Detect which cell encompasses the target text, then output its [X, Y] center coordinate. 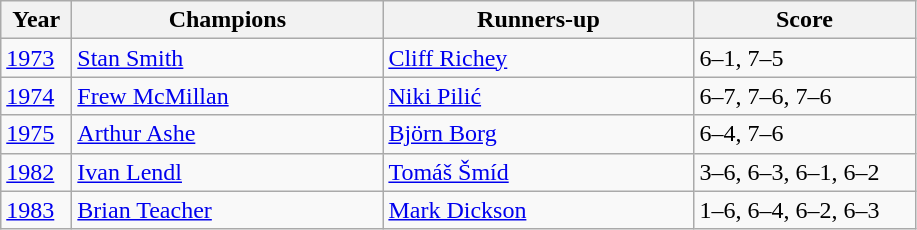
1973 [36, 58]
Tomáš Šmíd [538, 172]
Niki Pilić [538, 96]
Runners-up [538, 20]
6–1, 7–5 [804, 58]
1974 [36, 96]
Cliff Richey [538, 58]
1975 [36, 134]
Score [804, 20]
6–7, 7–6, 7–6 [804, 96]
Champions [228, 20]
3–6, 6–3, 6–1, 6–2 [804, 172]
6–4, 7–6 [804, 134]
Frew McMillan [228, 96]
Arthur Ashe [228, 134]
1982 [36, 172]
Year [36, 20]
1–6, 6–4, 6–2, 6–3 [804, 210]
Ivan Lendl [228, 172]
1983 [36, 210]
Brian Teacher [228, 210]
Mark Dickson [538, 210]
Björn Borg [538, 134]
Stan Smith [228, 58]
